Output the [X, Y] coordinate of the center of the cell containing the given text.  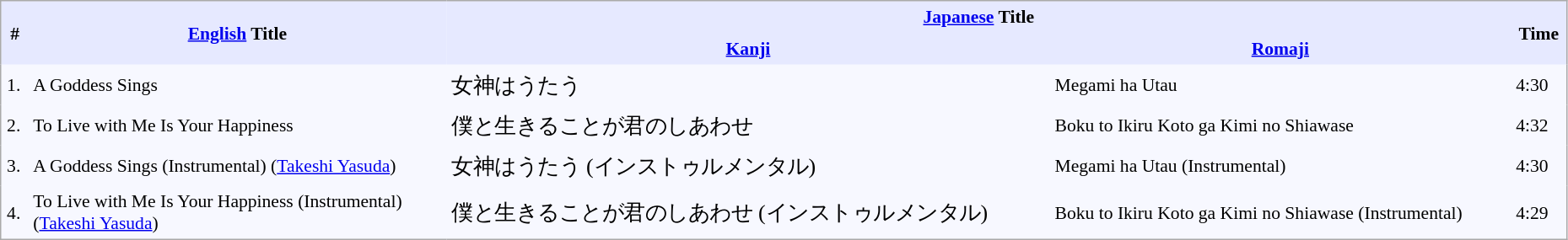
3. [14, 165]
A Goddess Sings (Instrumental) (Takeshi Yasuda) [237, 165]
2. [14, 125]
4:32 [1538, 125]
Kanji [747, 49]
Megami ha Utau [1280, 84]
4. [14, 212]
Boku to Ikiru Koto ga Kimi no Shiawase (Instrumental) [1280, 212]
Japanese Title [978, 17]
女神はうたう (インストゥルメンタル) [747, 165]
Boku to Ikiru Koto ga Kimi no Shiawase [1280, 125]
僕と生きることが君のしあわせ (インストゥルメンタル) [747, 212]
To Live with Me Is Your Happiness [237, 125]
1. [14, 84]
Megami ha Utau (Instrumental) [1280, 165]
女神はうたう [747, 84]
A Goddess Sings [237, 84]
English Title [237, 33]
# [14, 33]
Time [1538, 33]
僕と生きることが君のしあわせ [747, 125]
4:29 [1538, 212]
Romaji [1280, 49]
To Live with Me Is Your Happiness (Instrumental)(Takeshi Yasuda) [237, 212]
